Identify which cell holds the provided text, then report its [X, Y] central coordinate. 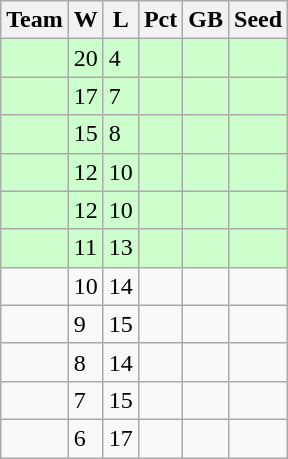
4 [120, 58]
Pct [160, 20]
Seed [258, 20]
L [120, 20]
9 [86, 324]
11 [86, 248]
W [86, 20]
Team [35, 20]
20 [86, 58]
13 [120, 248]
6 [86, 438]
GB [206, 20]
